For the text-containing cell, return its midpoint in [x, y] coordinate format. 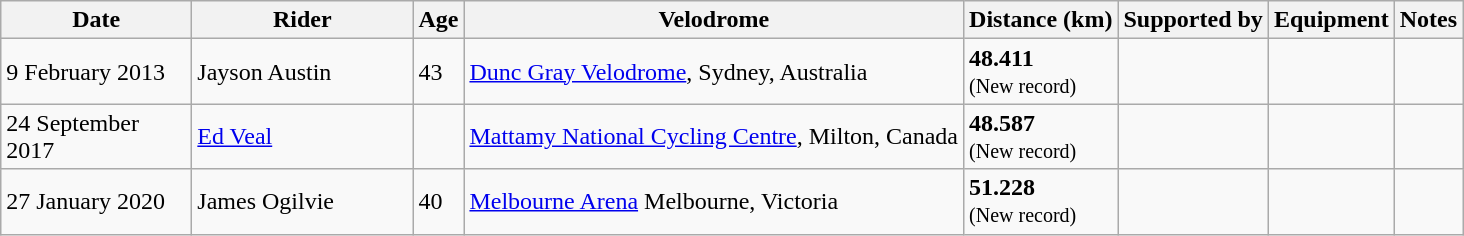
Equipment [1331, 20]
Ed Veal [302, 136]
Melbourne Arena Melbourne, Victoria [714, 202]
Age [438, 20]
Mattamy National Cycling Centre, Milton, Canada [714, 136]
Distance (km) [1041, 20]
Date [96, 20]
Supported by [1193, 20]
Velodrome [714, 20]
40 [438, 202]
24 September 2017 [96, 136]
Dunc Gray Velodrome, Sydney, Australia [714, 72]
9 February 2013 [96, 72]
51.228(New record) [1041, 202]
43 [438, 72]
48.411(New record) [1041, 72]
27 January 2020 [96, 202]
James Ogilvie [302, 202]
Jayson Austin [302, 72]
Rider [302, 20]
48.587(New record) [1041, 136]
Notes [1428, 20]
